Determine the (X, Y) coordinate at the center of the cell enclosing the given text.  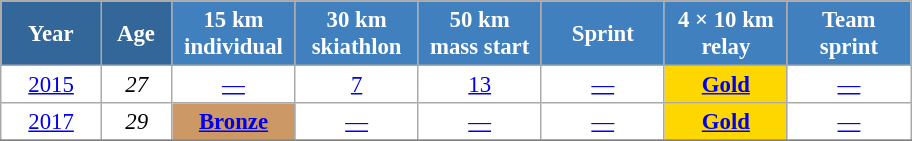
13 (480, 85)
29 (136, 122)
Bronze (234, 122)
2017 (52, 122)
27 (136, 85)
2015 (52, 85)
Age (136, 34)
Team sprint (848, 34)
15 km individual (234, 34)
Sprint (602, 34)
4 × 10 km relay (726, 34)
Year (52, 34)
30 km skiathlon (356, 34)
7 (356, 85)
50 km mass start (480, 34)
